Find where the given text appears and provide that cell's center as [X, Y] coordinate. 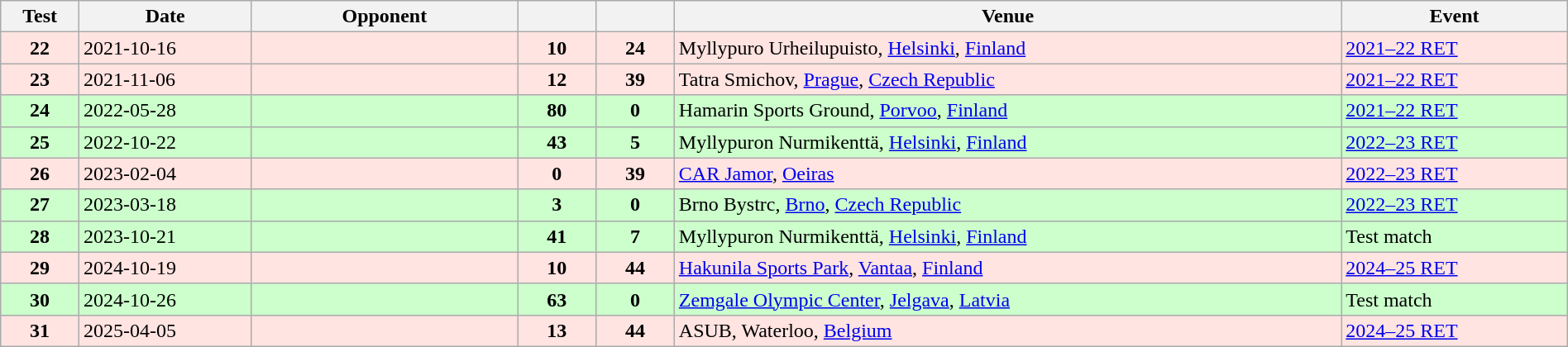
28 [40, 236]
Hamarin Sports Ground, Porvoo, Finland [1007, 111]
CAR Jamor, Oeiras [1007, 173]
5 [635, 142]
Hakunila Sports Park, Vantaa, Finland [1007, 268]
ASUB, Waterloo, Belgium [1007, 330]
2022-05-28 [165, 111]
2025-04-05 [165, 330]
27 [40, 205]
Test [40, 17]
30 [40, 299]
31 [40, 330]
2024-10-26 [165, 299]
2024-10-19 [165, 268]
Date [165, 17]
80 [557, 111]
2021-11-06 [165, 79]
2021-10-16 [165, 48]
Myllypuro Urheilupuisto, Helsinki, Finland [1007, 48]
2023-10-21 [165, 236]
41 [557, 236]
Venue [1007, 17]
25 [40, 142]
43 [557, 142]
12 [557, 79]
23 [40, 79]
Tatra Smichov, Prague, Czech Republic [1007, 79]
7 [635, 236]
Brno Bystrc, Brno, Czech Republic [1007, 205]
2023-03-18 [165, 205]
29 [40, 268]
22 [40, 48]
2022-10-22 [165, 142]
Event [1454, 17]
2023-02-04 [165, 173]
26 [40, 173]
13 [557, 330]
3 [557, 205]
Opponent [385, 17]
Zemgale Olympic Center, Jelgava, Latvia [1007, 299]
63 [557, 299]
